Identify which cell holds the provided text, then report its (x, y) central coordinate. 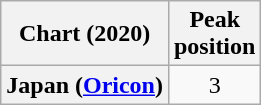
3 (214, 85)
Chart (2020) (85, 34)
Peakposition (214, 34)
Japan (Oricon) (85, 85)
